From the cell containing the given text, extract its center point as [X, Y] coordinate. 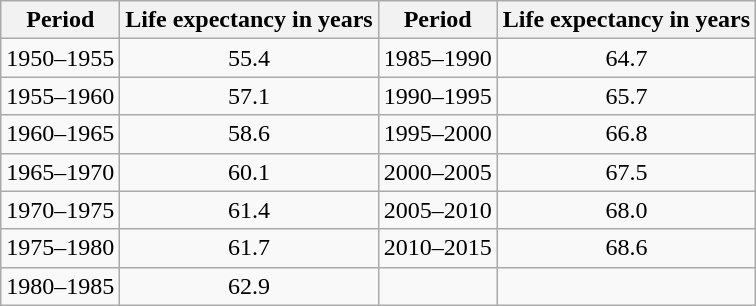
68.0 [626, 210]
57.1 [249, 96]
2005–2010 [438, 210]
1985–1990 [438, 58]
55.4 [249, 58]
2000–2005 [438, 172]
68.6 [626, 248]
1990–1995 [438, 96]
66.8 [626, 134]
1995–2000 [438, 134]
1965–1970 [60, 172]
1970–1975 [60, 210]
65.7 [626, 96]
67.5 [626, 172]
2010–2015 [438, 248]
61.4 [249, 210]
64.7 [626, 58]
61.7 [249, 248]
58.6 [249, 134]
1950–1955 [60, 58]
1975–1980 [60, 248]
1955–1960 [60, 96]
1980–1985 [60, 286]
62.9 [249, 286]
1960–1965 [60, 134]
60.1 [249, 172]
